Search for the cell housing the specified text and yield its [x, y] center coordinate. 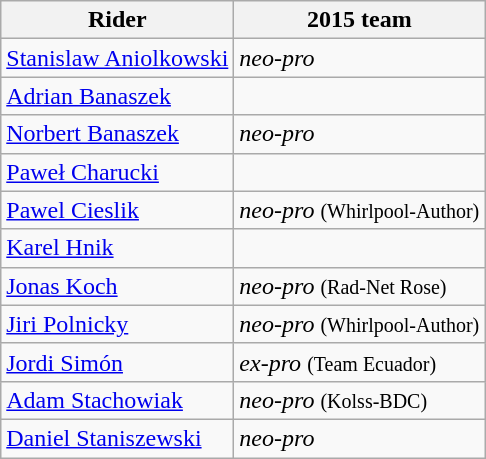
Paweł Charucki [118, 172]
Jiri Polnicky [118, 324]
ex-pro (Team Ecuador) [360, 362]
Daniel Staniszewski [118, 438]
Norbert Banaszek [118, 134]
Rider [118, 20]
Pawel Cieslik [118, 210]
neo-pro (Rad-Net Rose) [360, 286]
neo-pro (Kolss-BDC) [360, 400]
Stanislaw Aniolkowski [118, 58]
Jordi Simón [118, 362]
Adam Stachowiak [118, 400]
Jonas Koch [118, 286]
Karel Hnik [118, 248]
Adrian Banaszek [118, 96]
2015 team [360, 20]
